Find where the given text appears and provide that cell's center as [x, y] coordinate. 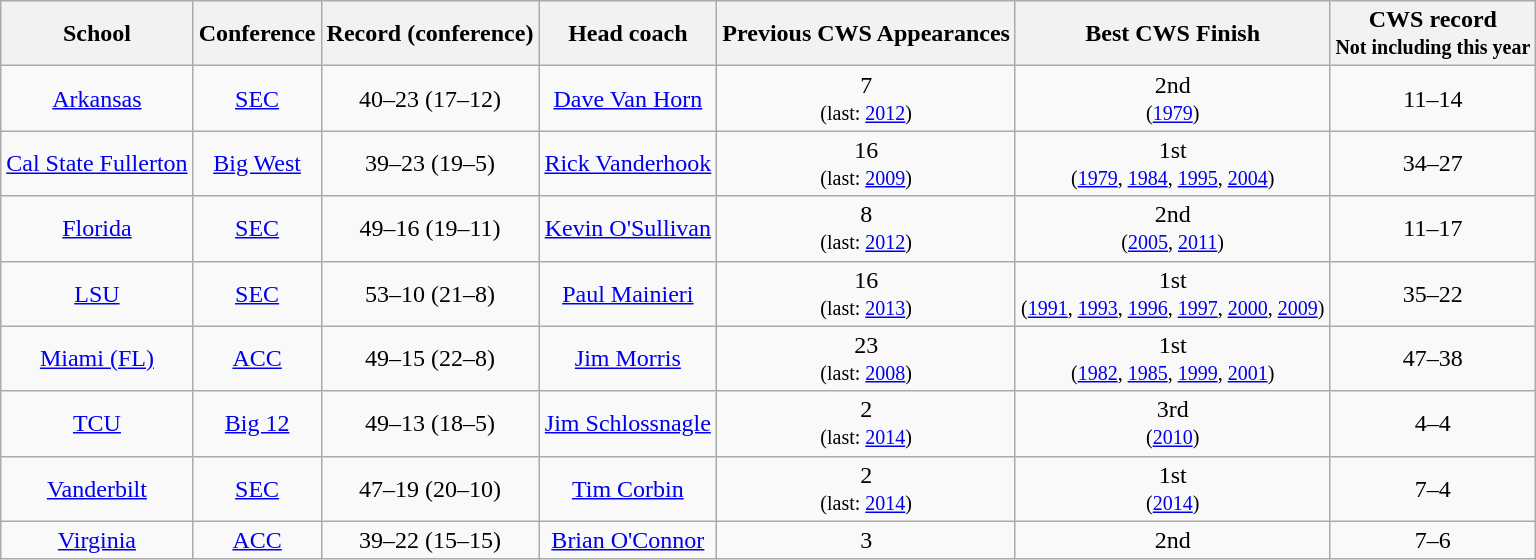
16(last: 2013) [866, 294]
Miami (FL) [97, 358]
16(last: 2009) [866, 164]
39–23 (19–5) [430, 164]
2nd(2005, 2011) [1172, 228]
Vanderbilt [97, 488]
Rick Vanderhook [628, 164]
Cal State Fullerton [97, 164]
2nd [1172, 540]
35–22 [1433, 294]
TCU [97, 424]
Previous CWS Appearances [866, 34]
2nd(1979) [1172, 98]
40–23 (17–12) [430, 98]
Arkansas [97, 98]
CWS recordNot including this year [1433, 34]
Big 12 [257, 424]
47–19 (20–10) [430, 488]
Record (conference) [430, 34]
3 [866, 540]
Big West [257, 164]
Dave Van Horn [628, 98]
Tim Corbin [628, 488]
Paul Mainieri [628, 294]
Kevin O'Sullivan [628, 228]
23(last: 2008) [866, 358]
Brian O'Connor [628, 540]
53–10 (21–8) [430, 294]
Best CWS Finish [1172, 34]
7(last: 2012) [866, 98]
Virginia [97, 540]
11–14 [1433, 98]
34–27 [1433, 164]
LSU [97, 294]
8(last: 2012) [866, 228]
3rd(2010) [1172, 424]
1st(1979, 1984, 1995, 2004) [1172, 164]
Conference [257, 34]
49–15 (22–8) [430, 358]
Head coach [628, 34]
7–4 [1433, 488]
11–17 [1433, 228]
1st(2014) [1172, 488]
49–16 (19–11) [430, 228]
39–22 (15–15) [430, 540]
School [97, 34]
4–4 [1433, 424]
Florida [97, 228]
1st(1991, 1993, 1996, 1997, 2000, 2009) [1172, 294]
7–6 [1433, 540]
Jim Schlossnagle [628, 424]
49–13 (18–5) [430, 424]
47–38 [1433, 358]
Jim Morris [628, 358]
1st(1982, 1985, 1999, 2001) [1172, 358]
